Find where the given text appears and provide that cell's center as (x, y) coordinate. 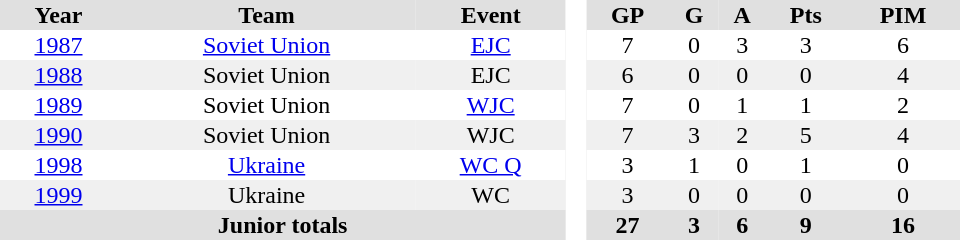
1989 (58, 105)
PIM (903, 15)
Team (266, 15)
16 (903, 225)
1990 (58, 135)
1988 (58, 75)
1987 (58, 45)
1999 (58, 195)
A (742, 15)
Event (490, 15)
Junior totals (282, 225)
WC Q (490, 165)
9 (806, 225)
1998 (58, 165)
G (694, 15)
5 (806, 135)
WC (490, 195)
Year (58, 15)
Pts (806, 15)
27 (628, 225)
GP (628, 15)
